Provide the [X, Y] coordinate of the cell's center where the given text is located.  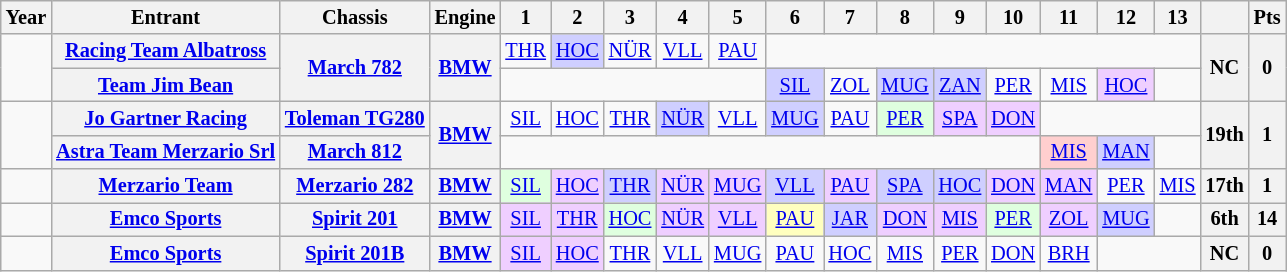
Pts [1268, 17]
Engine [466, 17]
ZAN [960, 85]
Toleman TG280 [355, 118]
BRH [1068, 253]
Astra Team Merzario Srl [166, 152]
11 [1068, 17]
Spirit 201 [355, 219]
Racing Team Albatross [166, 51]
6 [794, 17]
3 [630, 17]
Team Jim Bean [166, 85]
8 [904, 17]
12 [1126, 17]
4 [682, 17]
Merzario Team [166, 186]
13 [1178, 17]
17th [1224, 186]
9 [960, 17]
14 [1268, 219]
10 [1013, 17]
7 [850, 17]
6th [1224, 219]
Merzario 282 [355, 186]
JAR [850, 219]
Jo Gartner Racing [166, 118]
Entrant [166, 17]
Chassis [355, 17]
March 812 [355, 152]
5 [738, 17]
19th [1224, 134]
2 [578, 17]
March 782 [355, 68]
Spirit 201B [355, 253]
Year [26, 17]
